Determine the (x, y) coordinate at the center of the cell enclosing the given text.  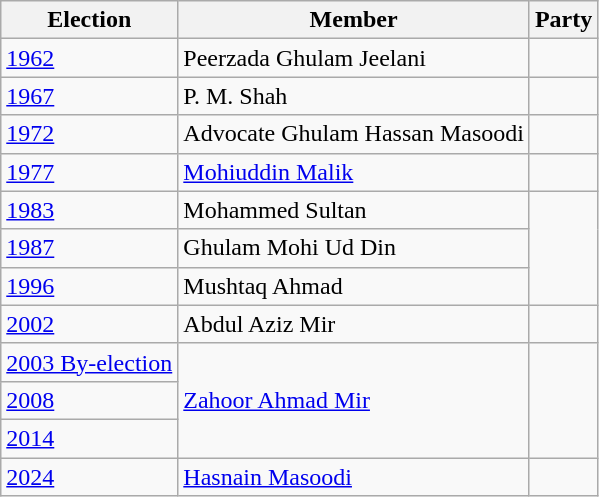
Mohammed Sultan (354, 210)
1983 (90, 210)
Zahoor Ahmad Mir (354, 400)
P. M. Shah (354, 96)
Election (90, 20)
1977 (90, 172)
2008 (90, 400)
1972 (90, 134)
Peerzada Ghulam Jeelani (354, 58)
Mushtaq Ahmad (354, 286)
2002 (90, 324)
1967 (90, 96)
Abdul Aziz Mir (354, 324)
Mohiuddin Malik (354, 172)
1962 (90, 58)
Advocate Ghulam Hassan Masoodi (354, 134)
Member (354, 20)
1996 (90, 286)
2014 (90, 438)
2003 By-election (90, 362)
1987 (90, 248)
Hasnain Masoodi (354, 477)
Ghulam Mohi Ud Din (354, 248)
Party (563, 20)
2024 (90, 477)
